Extract the [X, Y] coordinate from the center of the cell holding the provided text.  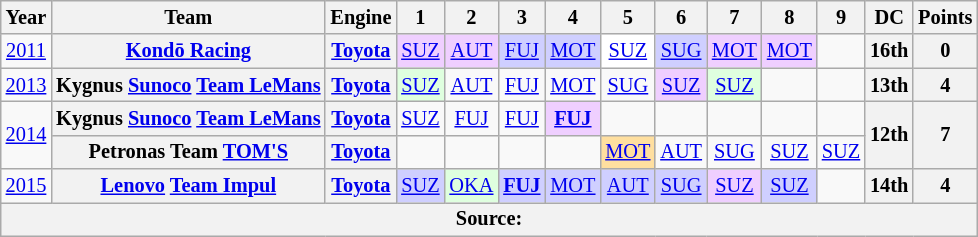
DC [889, 17]
Source: [490, 219]
Team [188, 17]
0 [945, 51]
2 [471, 17]
6 [681, 17]
2014 [26, 134]
Points [945, 17]
5 [628, 17]
Lenovo Team Impul [188, 186]
16th [889, 51]
Kondō Racing [188, 51]
OKA [471, 186]
2015 [26, 186]
Petronas Team TOM'S [188, 152]
2011 [26, 51]
9 [841, 17]
3 [522, 17]
12th [889, 134]
13th [889, 85]
2013 [26, 85]
1 [420, 17]
Year [26, 17]
Engine [360, 17]
14th [889, 186]
8 [790, 17]
